Return [x, y] of the center of cell containing provided text 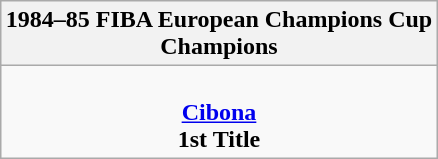
Cibona 1st Title [218, 112]
1984–85 FIBA European Champions CupChampions [218, 34]
